Scan for the cell matching the given text and deliver its [x, y] coordinate at center. 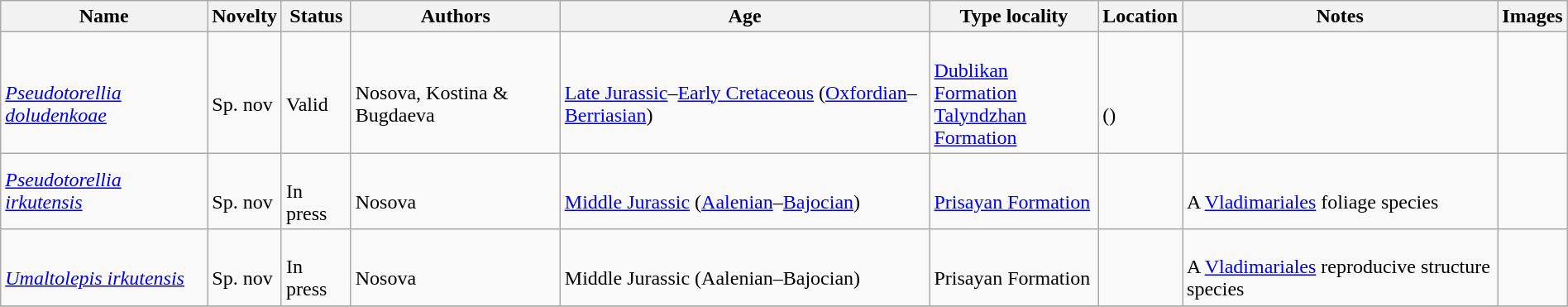
Late Jurassic–Early Cretaceous (Oxfordian–Berriasian) [744, 93]
Name [104, 17]
Nosova, Kostina & Bugdaeva [455, 93]
Notes [1340, 17]
Type locality [1014, 17]
Valid [316, 93]
Age [744, 17]
() [1140, 93]
Location [1140, 17]
Authors [455, 17]
Status [316, 17]
A Vladimariales reproducive structure species [1340, 267]
Dublikan Formation Talyndzhan Formation [1014, 93]
Pseudotorellia irkutensis [104, 191]
Pseudotorellia doludenkoae [104, 93]
Images [1532, 17]
Novelty [245, 17]
A Vladimariales foliage species [1340, 191]
Umaltolepis irkutensis [104, 267]
